For the text-containing cell, return its midpoint in (x, y) coordinate format. 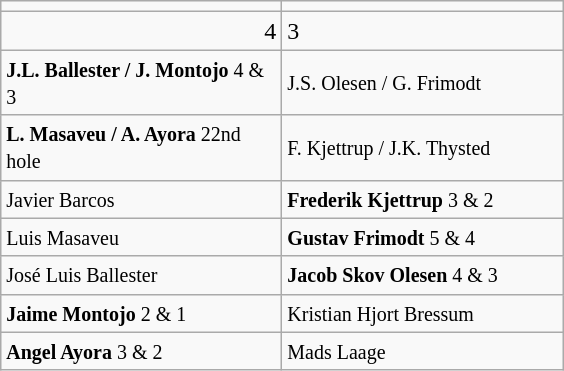
Kristian Hjort Bressum (422, 313)
J.L. Ballester / J. Montojo 4 & 3 (142, 82)
Javier Barcos (142, 199)
4 (142, 31)
L. Masaveu / A. Ayora 22nd hole (142, 148)
Angel Ayora 3 & 2 (142, 351)
Jacob Skov Olesen 4 & 3 (422, 275)
J.S. Olesen / G. Frimodt (422, 82)
Mads Laage (422, 351)
José Luis Ballester (142, 275)
Jaime Montojo 2 & 1 (142, 313)
3 (422, 31)
Frederik Kjettrup 3 & 2 (422, 199)
Gustav Frimodt 5 & 4 (422, 237)
Luis Masaveu (142, 237)
F. Kjettrup / J.K. Thysted (422, 148)
